For the text-containing cell, return its midpoint in (x, y) coordinate format. 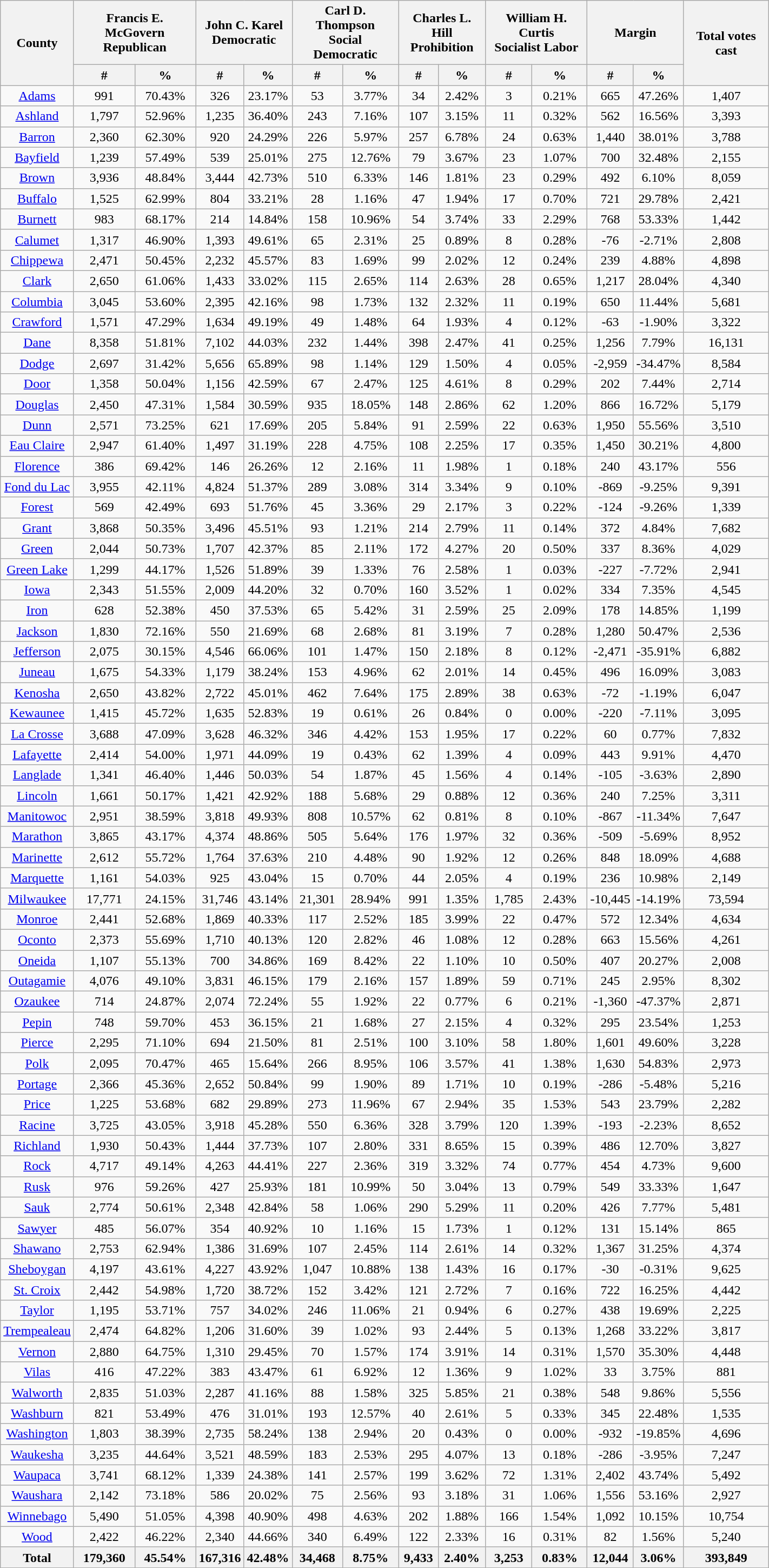
416 (104, 1372)
3,741 (104, 1475)
Jefferson (37, 652)
37.53% (268, 610)
Crawford (37, 322)
3,688 (104, 734)
48.84% (165, 178)
38.39% (165, 1434)
5.64% (371, 837)
3,818 (220, 816)
179,360 (104, 1557)
-11.34% (659, 816)
18.09% (659, 857)
1.80% (560, 1043)
-509 (610, 837)
498 (317, 1516)
55.56% (659, 425)
3,095 (726, 713)
166 (509, 1516)
7,247 (726, 1454)
1,195 (104, 1311)
337 (610, 548)
Chippewa (37, 260)
804 (220, 199)
1,421 (220, 796)
53 (317, 96)
0.25% (560, 343)
-72 (610, 693)
70.47% (165, 1063)
3,496 (220, 528)
-105 (610, 775)
1,107 (104, 960)
101 (317, 652)
848 (610, 857)
42.11% (165, 487)
2.33% (462, 1537)
-932 (610, 1434)
2,927 (726, 1496)
68.12% (165, 1475)
148 (419, 405)
Walworth (37, 1393)
Ozaukee (37, 1002)
6.49% (371, 1537)
486 (610, 1146)
31.01% (268, 1413)
4,470 (726, 755)
33.22% (659, 1331)
556 (726, 466)
821 (104, 1413)
8,952 (726, 837)
24.38% (268, 1475)
Sawyer (37, 1228)
29.78% (659, 199)
714 (104, 1002)
16.56% (659, 116)
188 (317, 796)
1,570 (610, 1352)
1.14% (371, 363)
43.74% (659, 1475)
10.57% (371, 816)
3.18% (462, 1496)
29.45% (268, 1352)
1.54% (560, 1516)
0.47% (560, 919)
1,710 (220, 940)
2,422 (104, 1537)
-19.85% (659, 1434)
Milwaukee (37, 898)
768 (610, 219)
1,225 (104, 1104)
7,682 (726, 528)
2.17% (462, 507)
21.50% (268, 1043)
24.87% (165, 1002)
52.96% (165, 116)
199 (419, 1475)
0.89% (462, 240)
0.65% (560, 281)
52.83% (268, 713)
7.16% (371, 116)
1,280 (610, 631)
-34.47% (659, 363)
30.15% (165, 652)
5.85% (462, 1393)
122 (419, 1537)
59.70% (165, 1022)
5.97% (371, 137)
91 (419, 425)
58.24% (268, 1434)
8.95% (371, 1063)
53.33% (659, 219)
15.14% (659, 1228)
47.26% (659, 96)
42.92% (268, 796)
42.48% (268, 1557)
3,827 (726, 1146)
47 (419, 199)
53.68% (165, 1104)
61.40% (165, 446)
Waukesha (37, 1454)
4.73% (659, 1166)
4,442 (726, 1290)
2.05% (462, 878)
55.13% (165, 960)
665 (610, 96)
3.32% (462, 1166)
31.60% (268, 1331)
7,832 (726, 734)
9,391 (726, 487)
40.33% (268, 919)
663 (610, 940)
3,311 (726, 796)
1,803 (104, 1434)
8,059 (726, 178)
4,898 (726, 260)
44.09% (268, 755)
Pierce (37, 1043)
1.47% (371, 652)
476 (220, 1413)
Marathon (37, 837)
3.15% (462, 116)
51.37% (268, 487)
1.57% (371, 1352)
35.30% (659, 1352)
1.21% (371, 528)
1,707 (220, 548)
7.35% (659, 590)
3.91% (462, 1352)
314 (419, 487)
2,697 (104, 363)
50.35% (165, 528)
5,656 (220, 363)
14.84% (268, 219)
228 (317, 446)
3,322 (726, 322)
Eau Claire (37, 446)
925 (220, 878)
2.09% (560, 610)
5,556 (726, 1393)
50.43% (165, 1146)
2.01% (462, 672)
152 (317, 1290)
88 (317, 1393)
50.04% (165, 384)
398 (419, 343)
3.04% (462, 1187)
0.84% (462, 713)
76 (419, 569)
5.68% (371, 796)
8.42% (371, 960)
15.64% (268, 1063)
-5.48% (659, 1084)
46.90% (165, 240)
53.49% (165, 1413)
50.47% (659, 631)
8,358 (104, 343)
0.79% (560, 1187)
3,788 (726, 137)
5,481 (726, 1207)
1,156 (220, 384)
454 (610, 1166)
La Crosse (37, 734)
1,440 (610, 137)
694 (220, 1043)
35 (509, 1104)
54.33% (165, 672)
1.31% (560, 1475)
62.99% (165, 199)
4,696 (726, 1434)
53.71% (165, 1311)
2,441 (104, 919)
1.93% (462, 322)
1,830 (104, 631)
407 (610, 960)
47.09% (165, 734)
8,584 (726, 363)
16.72% (659, 405)
70 (317, 1352)
5.84% (371, 425)
2,951 (104, 816)
2.58% (462, 569)
40.90% (268, 1516)
0.35% (560, 446)
0.16% (560, 1290)
372 (610, 528)
383 (220, 1372)
43.14% (268, 898)
43.47% (268, 1372)
1.10% (462, 960)
257 (419, 137)
232 (317, 343)
57.49% (165, 157)
1,047 (317, 1269)
4,076 (104, 981)
Margin (635, 32)
169 (317, 960)
82 (610, 1537)
2,340 (220, 1537)
31,746 (220, 898)
0.33% (560, 1413)
-2.23% (659, 1125)
1,444 (220, 1146)
25.93% (268, 1187)
26.26% (268, 466)
3.34% (462, 487)
2,155 (726, 157)
Lincoln (37, 796)
2.53% (371, 1454)
4,398 (220, 1516)
1.50% (462, 363)
5,492 (726, 1475)
54.03% (165, 878)
2.51% (371, 1043)
8.75% (371, 1557)
16.09% (659, 672)
4,261 (726, 940)
Door (37, 384)
289 (317, 487)
10.99% (371, 1187)
Dunn (37, 425)
1,971 (220, 755)
-10,445 (610, 898)
2.52% (371, 919)
73,594 (726, 898)
1,785 (509, 898)
64.82% (165, 1331)
2,442 (104, 1290)
7.79% (659, 343)
Adams (37, 96)
Iron (37, 610)
2.72% (462, 1290)
50 (419, 1187)
2.29% (560, 219)
3.62% (462, 1475)
3.99% (462, 919)
Taylor (37, 1311)
3.06% (659, 1557)
505 (317, 837)
976 (104, 1187)
757 (220, 1311)
0.39% (560, 1146)
4.88% (659, 260)
125 (419, 384)
-14.19% (659, 898)
Clark (37, 281)
50.03% (268, 775)
1,317 (104, 240)
3.79% (462, 1125)
2,474 (104, 1331)
9,600 (726, 1166)
319 (419, 1166)
2,232 (220, 260)
2.82% (371, 940)
Green Lake (37, 569)
38.72% (268, 1290)
0.20% (560, 1207)
2.80% (371, 1146)
5,179 (726, 405)
4,545 (726, 590)
11.96% (371, 1104)
427 (220, 1187)
2.36% (371, 1166)
51.89% (268, 569)
50.45% (165, 260)
3.57% (462, 1063)
121 (419, 1290)
6.92% (371, 1372)
12,044 (610, 1557)
3,831 (220, 981)
17.69% (268, 425)
4.42% (371, 734)
5,490 (104, 1516)
1.97% (462, 837)
2,075 (104, 652)
245 (610, 981)
33.33% (659, 1187)
23.79% (659, 1104)
328 (419, 1125)
Iowa (37, 590)
Pepin (37, 1022)
Total votes cast (726, 43)
108 (419, 446)
4.27% (462, 548)
8,302 (726, 981)
42.84% (268, 1207)
8,652 (726, 1125)
6.78% (462, 137)
7.44% (659, 384)
1.58% (371, 1393)
30.21% (659, 446)
19.69% (659, 1311)
178 (610, 610)
46.15% (268, 981)
4.84% (659, 528)
3.74% (462, 219)
90 (419, 857)
Florence (37, 466)
808 (317, 816)
2.40% (462, 1557)
2,612 (104, 857)
1.94% (462, 199)
935 (317, 405)
45.36% (165, 1084)
60 (610, 734)
0.05% (560, 363)
Forest (37, 507)
176 (419, 837)
346 (317, 734)
43.92% (268, 1269)
129 (419, 363)
47.22% (165, 1372)
0.45% (560, 672)
865 (726, 1228)
83 (317, 260)
Washington (37, 1434)
1,630 (610, 1063)
266 (317, 1063)
44.20% (268, 590)
1,393 (220, 240)
38.24% (268, 672)
2,008 (726, 960)
2,735 (220, 1434)
4,546 (220, 652)
16.25% (659, 1290)
Douglas (37, 405)
24.29% (268, 137)
62.30% (165, 137)
Richland (37, 1146)
2,450 (104, 405)
881 (726, 1372)
47.31% (165, 405)
Oneida (37, 960)
Francis E. McGovernRepublican (135, 32)
4,448 (726, 1352)
628 (104, 610)
1.20% (560, 405)
2,536 (726, 631)
Trempealeau (37, 1331)
Sheboygan (37, 1269)
2,373 (104, 940)
31.42% (165, 363)
-63 (610, 322)
45.51% (268, 528)
462 (317, 693)
492 (610, 178)
45.72% (165, 713)
2.15% (462, 1022)
866 (610, 405)
1,235 (220, 116)
Waupaca (37, 1475)
Total (37, 1557)
443 (610, 755)
6.36% (371, 1125)
79 (419, 157)
345 (610, 1413)
205 (317, 425)
2.89% (462, 693)
51.76% (268, 507)
14.85% (659, 610)
100 (419, 1043)
34.02% (268, 1311)
3,868 (104, 528)
2,835 (104, 1393)
43.61% (165, 1269)
Oconto (37, 940)
-867 (610, 816)
1,341 (104, 775)
20.02% (268, 1496)
465 (220, 1063)
175 (419, 693)
1,199 (726, 610)
243 (317, 116)
181 (317, 1187)
37.63% (268, 857)
693 (220, 507)
4,800 (726, 446)
61 (317, 1372)
24.15% (165, 898)
2.68% (371, 631)
1.48% (371, 322)
2,421 (726, 199)
2.45% (371, 1248)
1,092 (610, 1516)
569 (104, 507)
42.16% (268, 301)
586 (220, 1496)
-3.63% (659, 775)
2,808 (726, 240)
St. Croix (37, 1290)
1.81% (462, 178)
9.86% (659, 1393)
66.06% (268, 652)
2,941 (726, 569)
3.77% (371, 96)
983 (104, 219)
51.05% (165, 1516)
3,083 (726, 672)
John C. KarelDemocratic (244, 32)
55.69% (165, 940)
23.17% (268, 96)
48.59% (268, 1454)
Sauk (37, 1207)
2,366 (104, 1084)
49 (317, 322)
Calumet (37, 240)
-1.90% (659, 322)
55 (317, 1002)
0.71% (560, 981)
2.79% (462, 528)
1,446 (220, 775)
157 (419, 981)
-5.69% (659, 837)
2,880 (104, 1352)
1,526 (220, 569)
3,521 (220, 1454)
2.02% (462, 260)
50.73% (165, 548)
61.06% (165, 281)
21.69% (268, 631)
4.75% (371, 446)
Barron (37, 137)
1,407 (726, 96)
Columbia (37, 301)
69.42% (165, 466)
72 (509, 1475)
1,239 (104, 157)
1,525 (104, 199)
Monroe (37, 919)
56.07% (165, 1228)
9,433 (419, 1557)
County (37, 43)
44 (419, 878)
44.66% (268, 1537)
4,340 (726, 281)
722 (610, 1290)
9.91% (659, 755)
10.88% (371, 1269)
3.42% (371, 1290)
3,628 (220, 734)
38.59% (165, 816)
12.76% (371, 157)
1.69% (371, 260)
-1.19% (659, 693)
-47.37% (659, 1002)
Shawano (37, 1248)
132 (419, 301)
0.61% (371, 713)
748 (104, 1022)
1.88% (462, 1516)
3.10% (462, 1043)
2.42% (462, 96)
1,299 (104, 569)
1,675 (104, 672)
1,930 (104, 1146)
0.09% (560, 755)
1,358 (104, 384)
7.25% (659, 796)
6,882 (726, 652)
2,095 (104, 1063)
650 (610, 301)
73.25% (165, 425)
1,635 (220, 713)
Marquette (37, 878)
1,497 (220, 446)
572 (610, 919)
1.87% (371, 775)
54.98% (165, 1290)
74 (509, 1166)
3,228 (726, 1043)
2,149 (726, 878)
-9.26% (659, 507)
0.13% (560, 1331)
1,161 (104, 878)
3,918 (220, 1125)
-30 (610, 1269)
11.44% (659, 301)
42.73% (268, 178)
1.95% (462, 734)
53.60% (165, 301)
2,295 (104, 1043)
1.71% (462, 1084)
438 (610, 1311)
Kenosha (37, 693)
1.07% (560, 157)
2,714 (726, 384)
3.52% (462, 590)
2.95% (659, 981)
141 (317, 1475)
2,947 (104, 446)
326 (220, 96)
Bayfield (37, 157)
2,074 (220, 1002)
193 (317, 1413)
12.57% (371, 1413)
38 (509, 693)
31.25% (659, 1248)
4,634 (726, 919)
29.89% (268, 1104)
1.38% (560, 1063)
5.29% (462, 1207)
485 (104, 1228)
4,227 (220, 1269)
3,865 (104, 837)
38.01% (659, 137)
12.70% (659, 1146)
539 (220, 157)
-9.25% (659, 487)
682 (220, 1104)
24 (509, 137)
150 (419, 652)
1,661 (104, 796)
23.54% (659, 1022)
Grant (37, 528)
54.83% (659, 1063)
20.27% (659, 960)
2.44% (462, 1331)
6.10% (659, 178)
85 (317, 548)
354 (220, 1228)
49.14% (165, 1166)
3.75% (659, 1372)
2,142 (104, 1496)
-0.31% (659, 1269)
-76 (610, 240)
106 (419, 1063)
1,601 (610, 1043)
8.65% (462, 1146)
68 (317, 631)
16,131 (726, 343)
28.04% (659, 281)
3,725 (104, 1125)
7,102 (220, 343)
36.40% (268, 116)
10,754 (726, 1516)
27 (419, 1022)
47.29% (165, 322)
2,973 (726, 1063)
34,468 (317, 1557)
2.56% (371, 1496)
51.03% (165, 1393)
275 (317, 157)
3,817 (726, 1331)
1.33% (371, 569)
510 (317, 178)
12.34% (659, 919)
1,647 (726, 1187)
2.43% (560, 898)
2.63% (462, 281)
89 (419, 1084)
6.33% (371, 178)
Fond du Lac (37, 487)
42.49% (165, 507)
46.40% (165, 775)
33.02% (268, 281)
2,871 (726, 1002)
51.81% (165, 343)
43.82% (165, 693)
2,287 (220, 1393)
3,444 (220, 178)
Brown (37, 178)
-227 (610, 569)
6,047 (726, 693)
2,890 (726, 775)
72.24% (268, 1002)
2.18% (462, 652)
115 (317, 281)
1,256 (610, 343)
172 (419, 548)
Jackson (37, 631)
Marinette (37, 857)
45.28% (268, 1125)
Charles L. HillProhibition (442, 32)
44.41% (268, 1166)
1.53% (560, 1104)
Wood (37, 1537)
-35.91% (659, 652)
51.55% (165, 590)
10.15% (659, 1516)
1.68% (371, 1022)
44.03% (268, 343)
273 (317, 1104)
131 (610, 1228)
43.04% (268, 878)
25.01% (268, 157)
4.96% (371, 672)
0.94% (462, 1311)
426 (610, 1207)
70.43% (165, 96)
2.57% (371, 1475)
3.67% (462, 157)
1,179 (220, 672)
496 (610, 672)
2,571 (104, 425)
72.16% (165, 631)
Langlade (37, 775)
-1,360 (610, 1002)
1,206 (220, 1331)
1,556 (610, 1496)
-3.95% (659, 1454)
2.65% (371, 281)
2,225 (726, 1311)
1,584 (220, 405)
393,849 (726, 1557)
32.48% (659, 157)
210 (317, 857)
2,009 (220, 590)
31.69% (268, 1248)
Burnett (37, 219)
36.15% (268, 1022)
18.05% (371, 405)
2.86% (462, 405)
-2.71% (659, 240)
9,625 (726, 1269)
5,216 (726, 1084)
1,634 (220, 322)
1,415 (104, 713)
3.19% (462, 631)
4,263 (220, 1166)
167,316 (220, 1557)
1,450 (610, 446)
160 (419, 590)
2,414 (104, 755)
1.90% (371, 1084)
2.31% (371, 240)
46.32% (268, 734)
Racine (37, 1125)
62.94% (165, 1248)
1,797 (104, 116)
386 (104, 466)
185 (419, 919)
75 (317, 1496)
325 (419, 1393)
10.98% (659, 878)
1.89% (462, 981)
42.59% (268, 384)
4.61% (462, 384)
183 (317, 1454)
3,045 (104, 301)
46.22% (165, 1537)
59 (509, 981)
1,869 (220, 919)
49.93% (268, 816)
Buffalo (37, 199)
7.64% (371, 693)
46 (419, 940)
73.18% (165, 1496)
Vernon (37, 1352)
5.42% (371, 610)
-7.11% (659, 713)
Ashland (37, 116)
Rock (37, 1166)
453 (220, 1022)
334 (610, 590)
621 (220, 425)
1,442 (726, 219)
Rusk (37, 1187)
2,282 (726, 1104)
1,720 (220, 1290)
117 (317, 919)
2.32% (462, 301)
Dodge (37, 363)
43.05% (165, 1125)
11.06% (371, 1311)
548 (610, 1393)
4.63% (371, 1516)
3,955 (104, 487)
22.48% (659, 1413)
1.35% (462, 898)
179 (317, 981)
1.43% (462, 1269)
1.44% (371, 343)
450 (220, 610)
0.81% (462, 816)
3.08% (371, 487)
2,044 (104, 548)
65.89% (268, 363)
3,510 (726, 425)
3,936 (104, 178)
0.17% (560, 1269)
5,681 (726, 301)
45.57% (268, 260)
2,360 (104, 137)
5,240 (726, 1537)
2,471 (104, 260)
64 (419, 322)
1,253 (726, 1022)
290 (419, 1207)
3.36% (371, 507)
2.25% (462, 446)
Outagamie (37, 981)
7,647 (726, 816)
Washburn (37, 1413)
1,310 (220, 1352)
26 (419, 713)
55.72% (165, 857)
1,268 (610, 1331)
49.60% (659, 1043)
-7.72% (659, 569)
0.38% (560, 1393)
1,386 (220, 1248)
21,301 (317, 898)
4,824 (220, 487)
4,197 (104, 1269)
50.84% (268, 1084)
236 (610, 878)
1,367 (610, 1248)
549 (610, 1187)
34.86% (268, 960)
-220 (610, 713)
30.59% (268, 405)
1,571 (104, 322)
Lafayette (37, 755)
2,753 (104, 1248)
2,395 (220, 301)
10.96% (371, 219)
Dane (37, 343)
1,433 (220, 281)
0.02% (560, 590)
3,235 (104, 1454)
2,774 (104, 1207)
4.48% (371, 857)
3,393 (726, 116)
4,029 (726, 548)
Winnebago (37, 1516)
71.10% (165, 1043)
Juneau (37, 672)
2.11% (371, 548)
54.00% (165, 755)
2,348 (220, 1207)
Vilas (37, 1372)
0.24% (560, 260)
53.16% (659, 1496)
45.01% (268, 693)
49.61% (268, 240)
0.26% (560, 857)
174 (419, 1352)
-2,471 (610, 652)
2,722 (220, 693)
42.37% (268, 548)
-869 (610, 487)
0.83% (560, 1557)
1,217 (610, 281)
-124 (610, 507)
4,688 (726, 857)
40.92% (268, 1228)
8.36% (659, 548)
49.10% (165, 981)
1,535 (726, 1413)
44.64% (165, 1454)
64.75% (165, 1352)
721 (610, 199)
50.61% (165, 1207)
59.26% (165, 1187)
34 (419, 96)
226 (317, 137)
-2,959 (610, 363)
2,402 (610, 1475)
52.38% (165, 610)
0.27% (560, 1311)
Carl D. ThompsonSocial Democratic (345, 32)
4,717 (104, 1166)
Kewaunee (37, 713)
45.54% (165, 1557)
52.68% (165, 919)
331 (419, 1146)
1,764 (220, 857)
1.08% (462, 940)
3,253 (509, 1557)
41.16% (268, 1393)
15.56% (659, 940)
0.88% (462, 796)
0.03% (560, 569)
William H. CurtisSocialist Labor (536, 32)
40 (419, 1413)
562 (610, 116)
37.73% (268, 1146)
-193 (610, 1125)
68.17% (165, 219)
158 (317, 219)
Price (37, 1104)
49.19% (268, 322)
7.77% (659, 1207)
Polk (37, 1063)
239 (610, 260)
Portage (37, 1084)
920 (220, 137)
246 (317, 1311)
227 (317, 1166)
28.94% (371, 898)
1.36% (462, 1372)
Manitowoc (37, 816)
543 (610, 1104)
2,343 (104, 590)
1.98% (462, 466)
48.86% (268, 837)
40.13% (268, 940)
Green (37, 548)
Waushara (37, 1496)
33.21% (268, 199)
2,652 (220, 1084)
340 (317, 1537)
4.07% (462, 1454)
31.19% (268, 446)
44.17% (165, 569)
1,950 (610, 425)
17,771 (104, 898)
50.17% (165, 796)
